For the text-containing cell, return its midpoint in (X, Y) coordinate format. 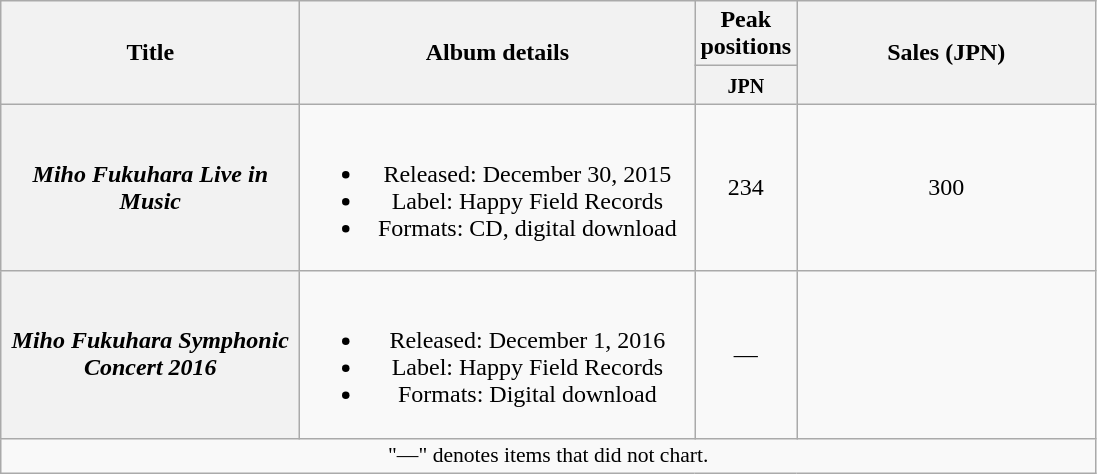
Miho Fukuhara Symphonic Concert 2016 (150, 354)
234 (746, 188)
Miho Fukuhara Live in Music (150, 188)
Released: December 1, 2016 Label: Happy Field RecordsFormats: Digital download (498, 354)
— (746, 354)
"—" denotes items that did not chart. (548, 456)
Released: December 30, 2015 Label: Happy Field RecordsFormats: CD, digital download (498, 188)
Title (150, 52)
Sales (JPN) (946, 52)
300 (946, 188)
Peak positions (746, 34)
Album details (498, 52)
JPN (746, 85)
